Provide the (x, y) coordinate of the cell's center where the given text is located.  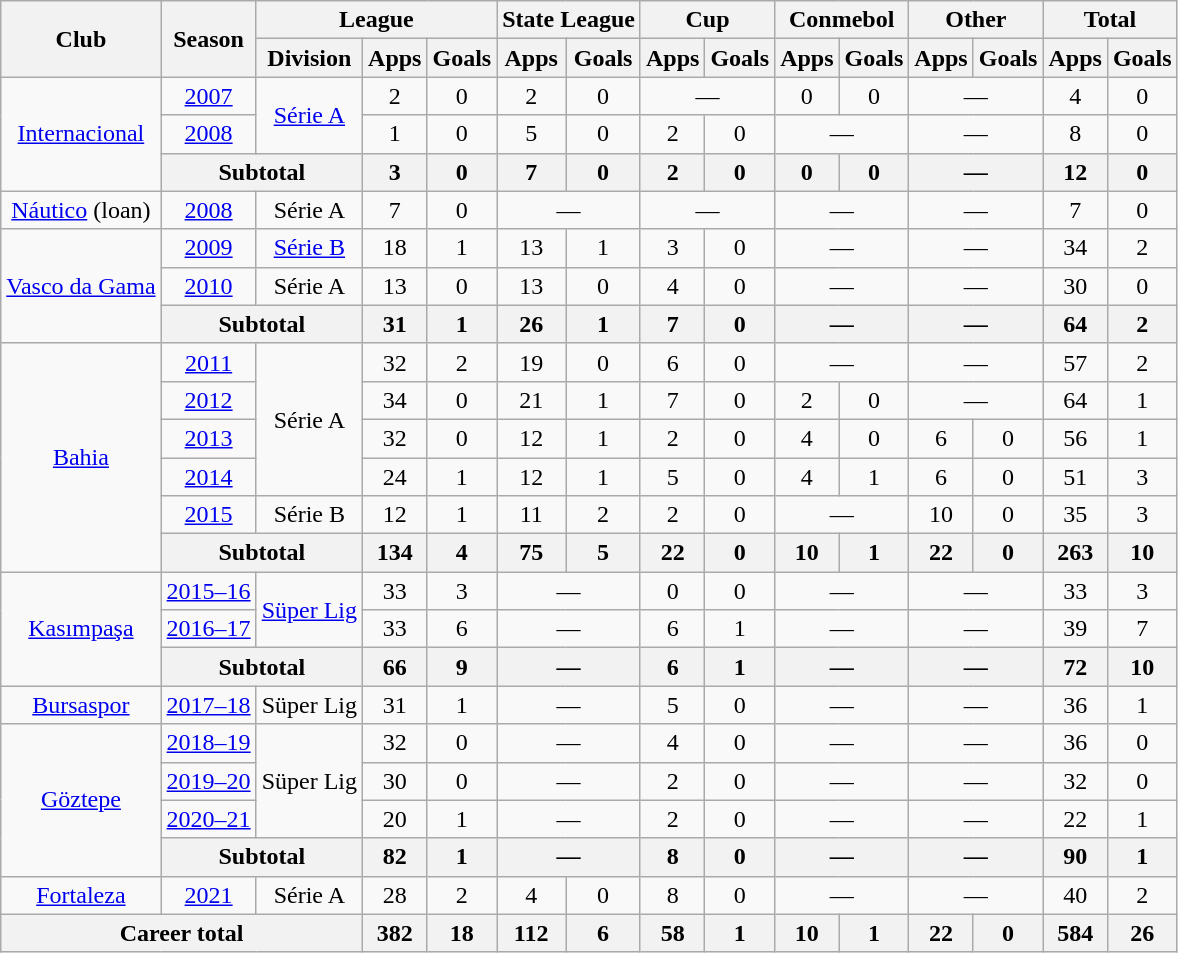
2014 (208, 477)
2018–19 (208, 743)
Internacional (81, 134)
State League (569, 20)
2015–16 (208, 591)
21 (532, 400)
2017–18 (208, 705)
Total (1110, 20)
2016–17 (208, 629)
134 (395, 553)
2013 (208, 438)
Other (976, 20)
24 (395, 477)
56 (1075, 438)
2011 (208, 362)
Career total (182, 933)
90 (1075, 857)
39 (1075, 629)
2015 (208, 515)
Division (309, 58)
Conmebol (842, 20)
58 (672, 933)
40 (1075, 895)
584 (1075, 933)
Bursaspor (81, 705)
2009 (208, 248)
19 (532, 362)
28 (395, 895)
Göztepe (81, 800)
Náutico (loan) (81, 210)
2019–20 (208, 781)
2010 (208, 286)
Vasco da Gama (81, 286)
57 (1075, 362)
2021 (208, 895)
Season (208, 39)
75 (532, 553)
72 (1075, 667)
66 (395, 667)
112 (532, 933)
20 (395, 819)
9 (462, 667)
382 (395, 933)
51 (1075, 477)
Fortaleza (81, 895)
Kasımpaşa (81, 629)
Cup (707, 20)
Club (81, 39)
2012 (208, 400)
League (376, 20)
2020–21 (208, 819)
2007 (208, 96)
35 (1075, 515)
Bahia (81, 457)
263 (1075, 553)
11 (532, 515)
82 (395, 857)
